Return the [x, y] coordinate for the center point of the cell that contains the specified text.  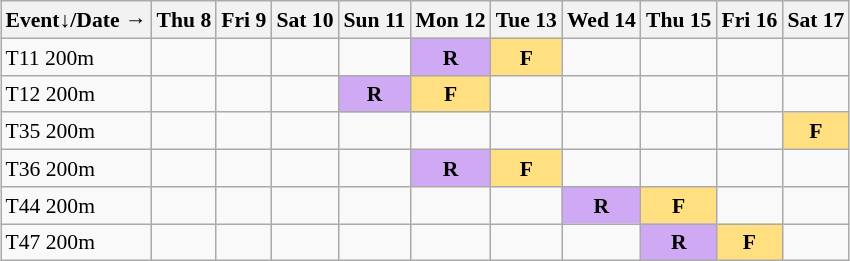
T47 200m [76, 242]
T11 200m [76, 56]
Fri 9 [244, 20]
Thu 15 [679, 20]
Wed 14 [602, 20]
Sat 17 [816, 20]
T12 200m [76, 94]
T35 200m [76, 130]
Event↓/Date → [76, 20]
Sun 11 [374, 20]
Thu 8 [184, 20]
Tue 13 [526, 20]
Mon 12 [450, 20]
Sat 10 [304, 20]
T44 200m [76, 204]
Fri 16 [749, 20]
T36 200m [76, 168]
